Locate the cell with the specified text and output its [x, y] center coordinate. 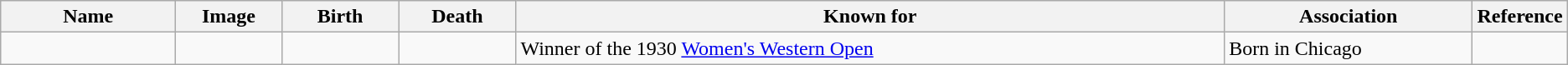
Reference [1519, 17]
Born in Chicago [1349, 48]
Name [89, 17]
Image [230, 17]
Association [1349, 17]
Known for [870, 17]
Birth [340, 17]
Death [457, 17]
Winner of the 1930 Women's Western Open [870, 48]
